Search for the cell housing the specified text and yield its (x, y) center coordinate. 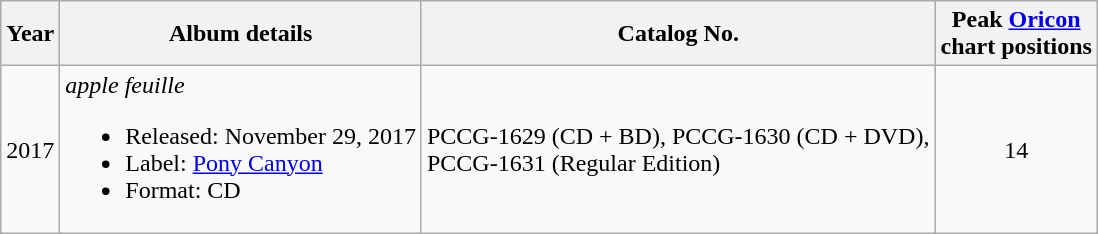
PCCG-1629 (CD + BD), PCCG-1630 (CD + DVD),PCCG-1631 (Regular Edition) (678, 150)
Peak Oricon chart positions (1016, 34)
14 (1016, 150)
Album details (241, 34)
2017 (30, 150)
Catalog No. (678, 34)
apple feuilleReleased: November 29, 2017Label: Pony CanyonFormat: CD (241, 150)
Year (30, 34)
